Search for the cell housing the specified text and yield its (X, Y) center coordinate. 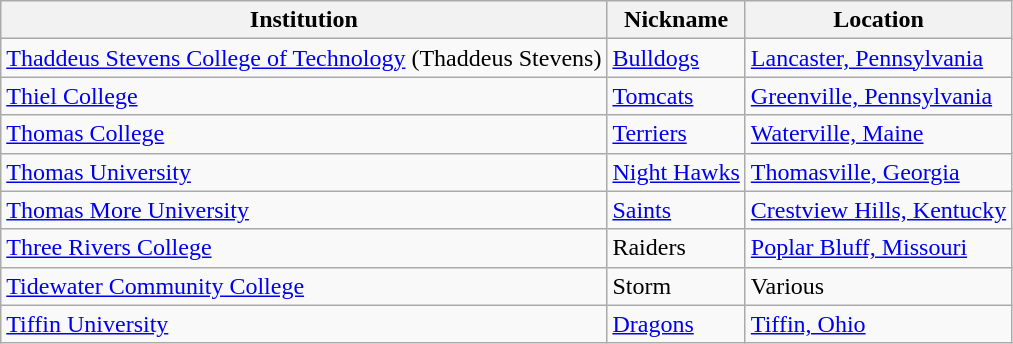
Tiffin, Ohio (878, 324)
Thomas University (304, 172)
Poplar Bluff, Missouri (878, 248)
Location (878, 20)
Thiel College (304, 96)
Bulldogs (676, 58)
Terriers (676, 134)
Tidewater Community College (304, 286)
Storm (676, 286)
Saints (676, 210)
Raiders (676, 248)
Crestview Hills, Kentucky (878, 210)
Tomcats (676, 96)
Thomasville, Georgia (878, 172)
Lancaster, Pennsylvania (878, 58)
Greenville, Pennsylvania (878, 96)
Dragons (676, 324)
Nickname (676, 20)
Three Rivers College (304, 248)
Waterville, Maine (878, 134)
Thaddeus Stevens College of Technology (Thaddeus Stevens) (304, 58)
Various (878, 286)
Tiffin University (304, 324)
Thomas More University (304, 210)
Night Hawks (676, 172)
Institution (304, 20)
Thomas College (304, 134)
